Return (X, Y) of the center of cell containing provided text 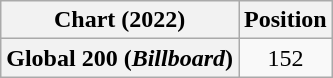
152 (285, 58)
Chart (2022) (120, 20)
Global 200 (Billboard) (120, 58)
Position (285, 20)
